Search for the cell housing the specified text and yield its [x, y] center coordinate. 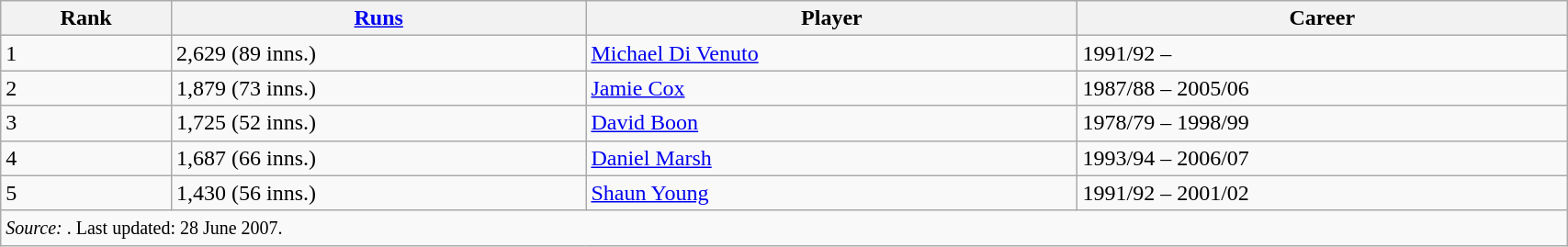
4 [86, 158]
Shaun Young [832, 193]
1991/92 – 2001/02 [1323, 193]
Jamie Cox [832, 88]
1 [86, 53]
1978/79 – 1998/99 [1323, 123]
Career [1323, 18]
1,879 (73 inns.) [378, 88]
1,430 (56 inns.) [378, 193]
Michael Di Venuto [832, 53]
1991/92 – [1323, 53]
1,725 (52 inns.) [378, 123]
5 [86, 193]
1993/94 – 2006/07 [1323, 158]
Daniel Marsh [832, 158]
David Boon [832, 123]
2 [86, 88]
1,687 (66 inns.) [378, 158]
3 [86, 123]
2,629 (89 inns.) [378, 53]
1987/88 – 2005/06 [1323, 88]
Source: . Last updated: 28 June 2007. [784, 228]
Rank [86, 18]
Player [832, 18]
Runs [378, 18]
